Search for the cell housing the specified text and yield its [X, Y] center coordinate. 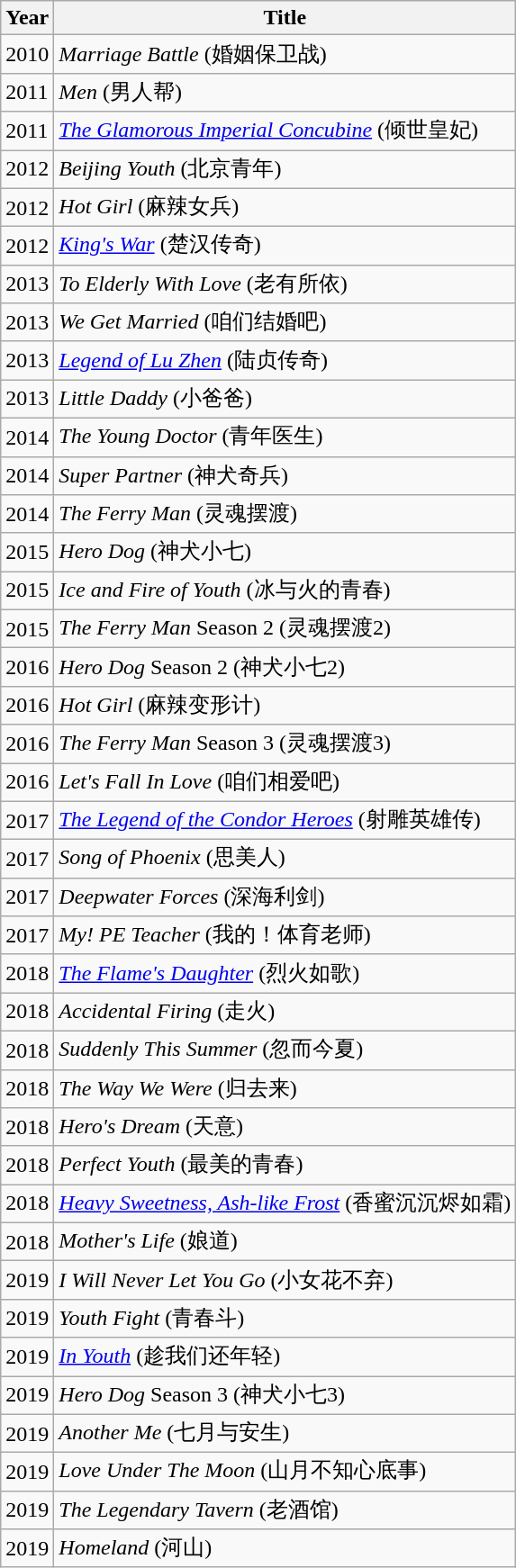
Song of Phoenix (思美人) [285, 859]
Let's Fall In Love (咱们相爱吧) [285, 783]
Accidental Firing (走火) [285, 1012]
Hot Girl (麻辣变形计) [285, 706]
The Ferry Man Season 2 (灵魂摆渡2) [285, 628]
King's War (楚汉传奇) [285, 247]
Love Under The Moon (山月不知心底事) [285, 1473]
Marriage Battle (婚姻保卫战) [285, 54]
Mother's Life (娘道) [285, 1242]
Homeland (河山) [285, 1548]
Youth Fight (青春斗) [285, 1318]
Hero Dog (神犬小七) [285, 553]
Hero Dog Season 2 (神犬小七2) [285, 668]
Perfect Youth (最美的青春) [285, 1165]
To Elderly With Love (老有所依) [285, 284]
Year [27, 18]
In Youth (趁我们还年轻) [285, 1357]
Beijing Youth (北京青年) [285, 169]
The Legend of the Condor Heroes (射雕英雄传) [285, 821]
The Glamorous Imperial Concubine (倾世皇妃) [285, 131]
My! PE Teacher (我的！体育老师) [285, 936]
Suddenly This Summer (忽而今夏) [285, 1050]
Heavy Sweetness, Ash-like Frost (香蜜沉沉烬如霜) [285, 1204]
The Ferry Man (灵魂摆渡) [285, 515]
Hero Dog Season 3 (神犬小七3) [285, 1395]
Men (男人帮) [285, 92]
The Flame's Daughter (烈火如歌) [285, 974]
We Get Married (咱们结婚吧) [285, 322]
Ice and Fire of Youth (冰与火的青春) [285, 590]
The Ferry Man Season 3 (灵魂摆渡3) [285, 743]
Hero's Dream (天意) [285, 1127]
Another Me (七月与安生) [285, 1433]
Title [285, 18]
I Will Never Let You Go (小女花不弃) [285, 1280]
Deepwater Forces (深海利剑) [285, 897]
The Legendary Tavern (老酒馆) [285, 1510]
Hot Girl (麻辣女兵) [285, 207]
Super Partner (神犬奇兵) [285, 475]
The Way We Were (归去来) [285, 1089]
Little Daddy (小爸爸) [285, 400]
Legend of Lu Zhen (陆贞传奇) [285, 360]
The Young Doctor (青年医生) [285, 437]
2010 [27, 54]
